Locate the cell with the specified text and output its (X, Y) center coordinate. 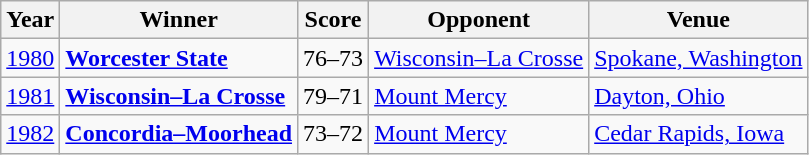
Score (334, 20)
1980 (30, 58)
Spokane, Washington (698, 58)
73–72 (334, 134)
1982 (30, 134)
Concordia–Moorhead (179, 134)
Opponent (479, 20)
1981 (30, 96)
Cedar Rapids, Iowa (698, 134)
Dayton, Ohio (698, 96)
Year (30, 20)
Winner (179, 20)
Venue (698, 20)
79–71 (334, 96)
Worcester State (179, 58)
76–73 (334, 58)
